Return [x, y] of the center of cell containing provided text 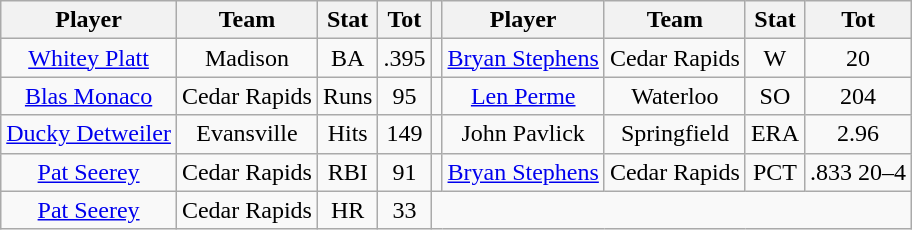
Springfield [674, 134]
SO [774, 96]
2.96 [858, 134]
Ducky Detweiler [89, 134]
95 [404, 96]
Whitey Platt [89, 58]
W [774, 58]
HR [347, 210]
.833 20–4 [858, 172]
BA [347, 58]
Madison [246, 58]
Len Perme [523, 96]
204 [858, 96]
33 [404, 210]
John Pavlick [523, 134]
ERA [774, 134]
Runs [347, 96]
.395 [404, 58]
Hits [347, 134]
Waterloo [674, 96]
149 [404, 134]
PCT [774, 172]
RBI [347, 172]
Blas Monaco [89, 96]
Evansville [246, 134]
20 [858, 58]
91 [404, 172]
